Return (X, Y) of the center of cell containing provided text 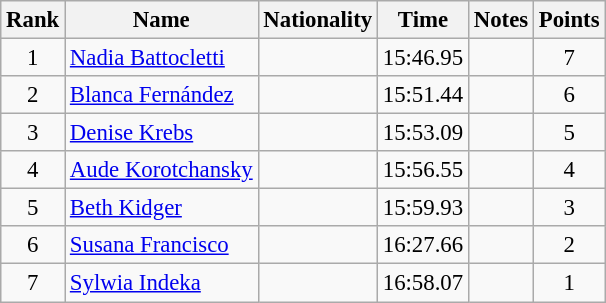
Nadia Battocletti (162, 58)
Nationality (318, 20)
Name (162, 20)
16:58.07 (422, 283)
15:53.09 (422, 133)
Susana Francisco (162, 245)
15:46.95 (422, 58)
Blanca Fernández (162, 95)
Beth Kidger (162, 208)
16:27.66 (422, 245)
Denise Krebs (162, 133)
Notes (500, 20)
15:56.55 (422, 170)
Time (422, 20)
Points (568, 20)
Aude Korotchansky (162, 170)
15:51.44 (422, 95)
Rank (33, 20)
Sylwia Indeka (162, 283)
15:59.93 (422, 208)
